Return (X, Y) of the center of cell containing provided text 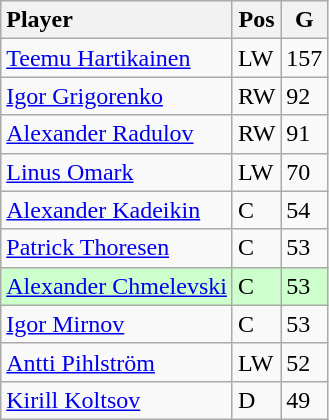
Kirill Koltsov (117, 400)
G (304, 20)
Alexander Radulov (117, 134)
Patrick Thoresen (117, 248)
D (256, 400)
Alexander Kadeikin (117, 210)
52 (304, 362)
Igor Grigorenko (117, 96)
Antti Pihlström (117, 362)
92 (304, 96)
Igor Mirnov (117, 324)
Alexander Chmelevski (117, 286)
70 (304, 172)
157 (304, 58)
54 (304, 210)
Player (117, 20)
Pos (256, 20)
91 (304, 134)
Linus Omark (117, 172)
49 (304, 400)
Teemu Hartikainen (117, 58)
